Scan for the cell matching the given text and deliver its (X, Y) coordinate at center. 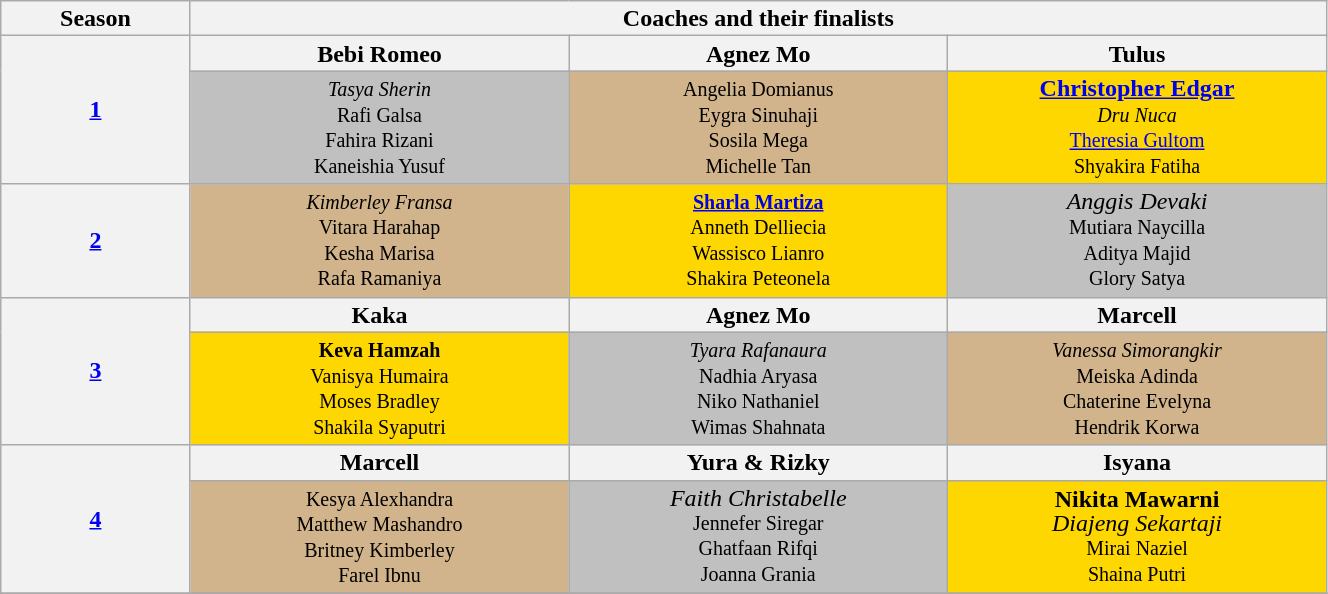
Angelia DomianusEygra SinuhajiSosila MegaMichelle Tan (758, 128)
Christopher EdgarDru NucaTheresia GultomShyakira Fatiha (1138, 128)
Sharla MartizaAnneth DellieciaWassisco LianroShakira Peteonela (758, 240)
Yura & Rizky (758, 462)
Anggis DevakiMutiara NaycillaAditya MajidGlory Satya (1138, 240)
Tulus (1138, 54)
3 (96, 371)
Season (96, 18)
Coaches and their finalists (758, 18)
Kimberley FransaVitara HarahapKesha MarisaRafa Ramaniya (380, 240)
Bebi Romeo (380, 54)
Isyana (1138, 462)
Tyara RafanauraNadhia AryasaNiko NathanielWimas Shahnata (758, 388)
Nikita MawarniDiajeng SekartajiMirai NazielShaina Putri (1138, 536)
Keva HamzahVanisya HumairaMoses BradleyShakila Syaputri (380, 388)
4 (96, 519)
2 (96, 240)
Kaka (380, 314)
Kesya AlexhandraMatthew MashandroBritney KimberleyFarel Ibnu (380, 536)
Faith ChristabelleJennefer SiregarGhatfaan RifqiJoanna Grania (758, 536)
1 (96, 110)
Tasya SherinRafi GalsaFahira RizaniKaneishia Yusuf (380, 128)
Vanessa SimorangkirMeiska AdindaChaterine EvelynaHendrik Korwa (1138, 388)
